From the cell containing the given text, extract its center point as [X, Y] coordinate. 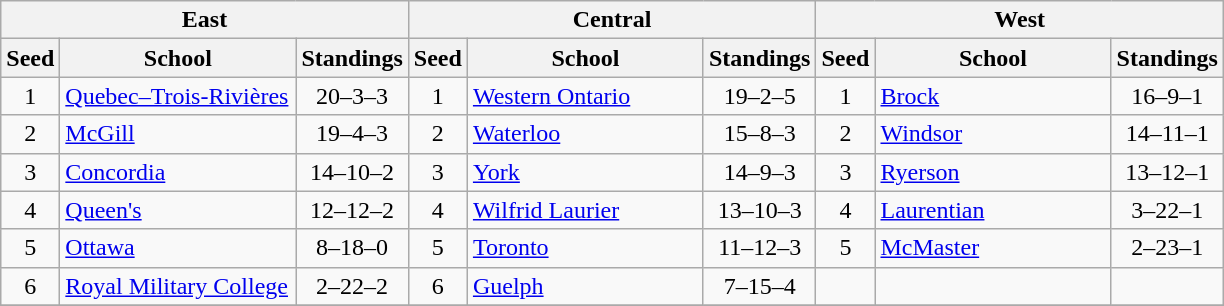
Central [612, 20]
West [1020, 20]
2–23–1 [1167, 248]
12–12–2 [352, 210]
Wilfrid Laurier [585, 210]
2–22–2 [352, 286]
Windsor [993, 134]
14–9–3 [759, 172]
15–8–3 [759, 134]
Waterloo [585, 134]
Guelph [585, 286]
Laurentian [993, 210]
19–4–3 [352, 134]
7–15–4 [759, 286]
York [585, 172]
19–2–5 [759, 96]
East [205, 20]
16–9–1 [1167, 96]
14–10–2 [352, 172]
20–3–3 [352, 96]
Royal Military College [178, 286]
14–11–1 [1167, 134]
McMaster [993, 248]
Ryerson [993, 172]
Concordia [178, 172]
8–18–0 [352, 248]
Queen's [178, 210]
3–22–1 [1167, 210]
Brock [993, 96]
Ottawa [178, 248]
Toronto [585, 248]
Quebec–Trois-Rivières [178, 96]
11–12–3 [759, 248]
13–10–3 [759, 210]
13–12–1 [1167, 172]
McGill [178, 134]
Western Ontario [585, 96]
